For the text-containing cell, return its midpoint in [X, Y] coordinate format. 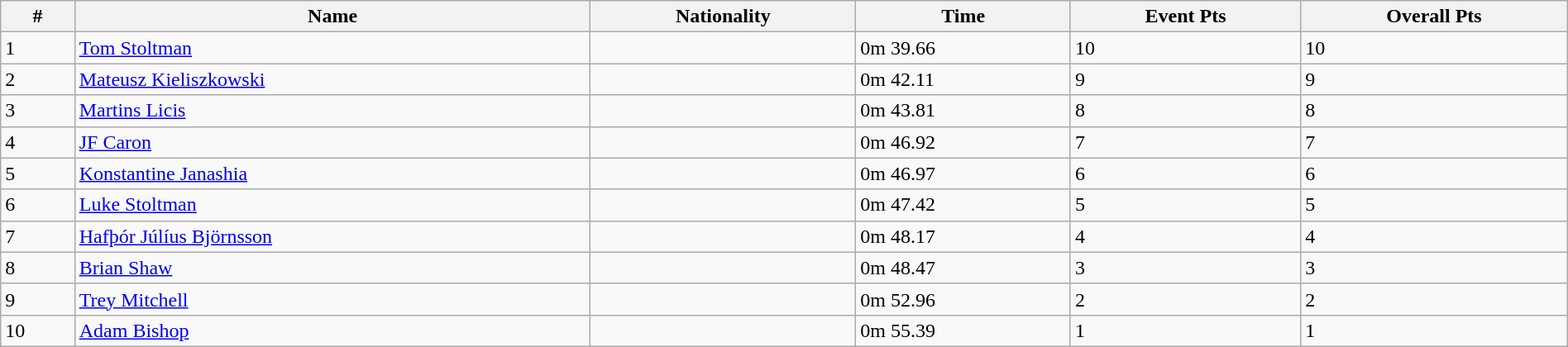
0m 48.47 [963, 268]
0m 47.42 [963, 205]
0m 39.66 [963, 48]
0m 46.97 [963, 173]
Martins Licis [332, 111]
Adam Bishop [332, 330]
Hafþór Júlíus Björnsson [332, 236]
# [38, 17]
Event Pts [1185, 17]
Time [963, 17]
0m 46.92 [963, 142]
JF Caron [332, 142]
0m 42.11 [963, 79]
0m 43.81 [963, 111]
Tom Stoltman [332, 48]
0m 52.96 [963, 299]
0m 48.17 [963, 236]
Brian Shaw [332, 268]
Nationality [723, 17]
Luke Stoltman [332, 205]
0m 55.39 [963, 330]
Name [332, 17]
Konstantine Janashia [332, 173]
Overall Pts [1434, 17]
Trey Mitchell [332, 299]
Mateusz Kieliszkowski [332, 79]
